Scan for the cell matching the given text and deliver its (x, y) coordinate at center. 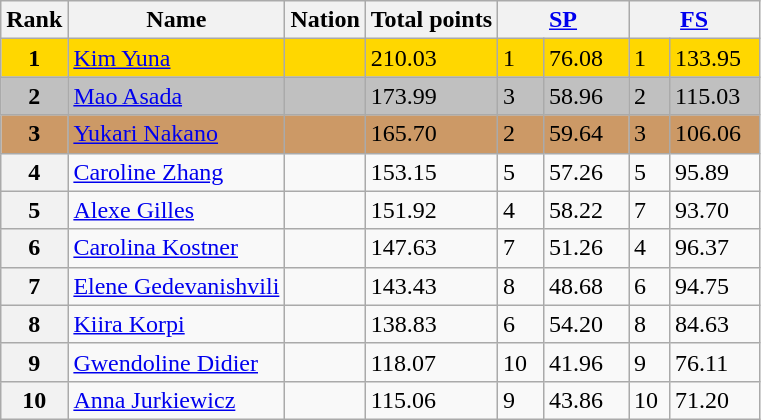
54.20 (586, 324)
Kim Yuna (176, 58)
Mao Asada (176, 96)
Alexe Gilles (176, 210)
Elene Gedevanishvili (176, 286)
138.83 (431, 324)
59.64 (586, 134)
58.96 (586, 96)
93.70 (715, 210)
51.26 (586, 248)
71.20 (715, 400)
106.06 (715, 134)
165.70 (431, 134)
115.03 (715, 96)
Name (176, 20)
48.68 (586, 286)
Caroline Zhang (176, 172)
43.86 (586, 400)
Total points (431, 20)
76.11 (715, 362)
94.75 (715, 286)
57.26 (586, 172)
143.43 (431, 286)
153.15 (431, 172)
96.37 (715, 248)
58.22 (586, 210)
41.96 (586, 362)
Rank (34, 20)
SP (564, 20)
Gwendoline Didier (176, 362)
133.95 (715, 58)
Yukari Nakano (176, 134)
76.08 (586, 58)
118.07 (431, 362)
173.99 (431, 96)
115.06 (431, 400)
95.89 (715, 172)
Nation (325, 20)
Anna Jurkiewicz (176, 400)
151.92 (431, 210)
84.63 (715, 324)
Carolina Kostner (176, 248)
210.03 (431, 58)
147.63 (431, 248)
Kiira Korpi (176, 324)
FS (694, 20)
